From the cell containing the given text, extract its center point as [x, y] coordinate. 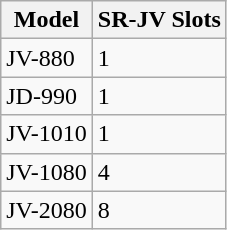
JD-990 [47, 96]
Model [47, 20]
JV-880 [47, 58]
8 [159, 210]
SR-JV Slots [159, 20]
JV-1010 [47, 134]
JV-1080 [47, 172]
4 [159, 172]
JV-2080 [47, 210]
